Extract the (X, Y) coordinate from the center of the cell holding the provided text.  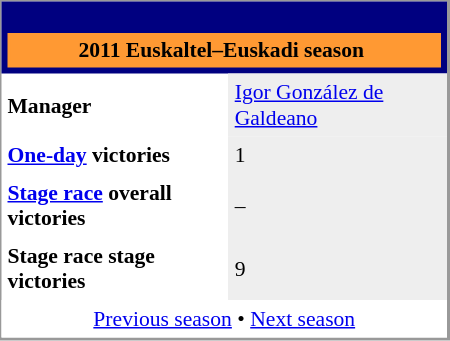
Igor González de Galdeano (338, 106)
– (338, 206)
9 (338, 268)
Manager (116, 106)
1 (338, 155)
One-day victories (116, 155)
Stage race stage victories (116, 268)
Stage race overall victories (116, 206)
Previous season • Next season (225, 319)
